Identify which cell holds the provided text, then report its [X, Y] central coordinate. 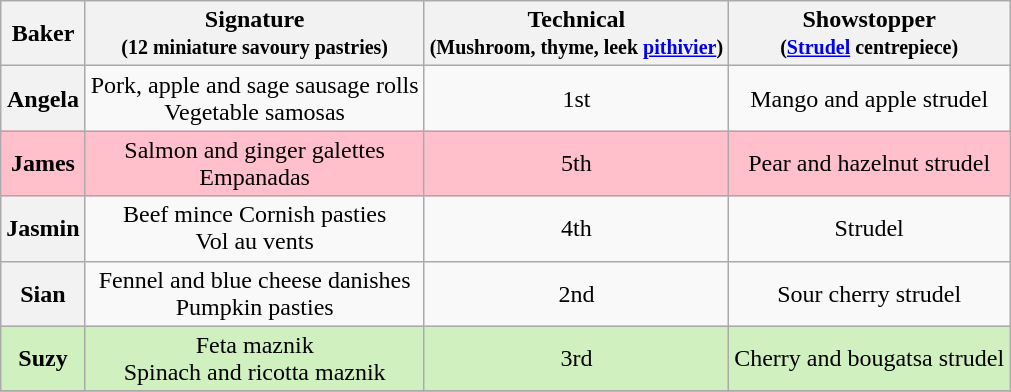
Cherry and bougatsa strudel [870, 358]
4th [576, 228]
Technical(Mushroom, thyme, leek pithivier) [576, 34]
Baker [43, 34]
Showstopper(Strudel centrepiece) [870, 34]
Mango and apple strudel [870, 98]
Feta maznikSpinach and ricotta maznik [254, 358]
Signature(12 miniature savoury pastries) [254, 34]
Angela [43, 98]
3rd [576, 358]
Jasmin [43, 228]
Suzy [43, 358]
Strudel [870, 228]
2nd [576, 294]
Beef mince Cornish pastiesVol au vents [254, 228]
James [43, 164]
Salmon and ginger galettesEmpanadas [254, 164]
5th [576, 164]
Pork, apple and sage sausage rollsVegetable samosas [254, 98]
1st [576, 98]
Fennel and blue cheese danishesPumpkin pasties [254, 294]
Sour cherry strudel [870, 294]
Sian [43, 294]
Pear and hazelnut strudel [870, 164]
